Return the (X, Y) coordinate for the center point of the cell that contains the specified text.  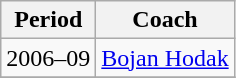
Coach (165, 20)
Period (48, 20)
Bojan Hodak (165, 58)
2006–09 (48, 58)
